Capture the cell that displays the provided text and extract its (X, Y) central coordinate. 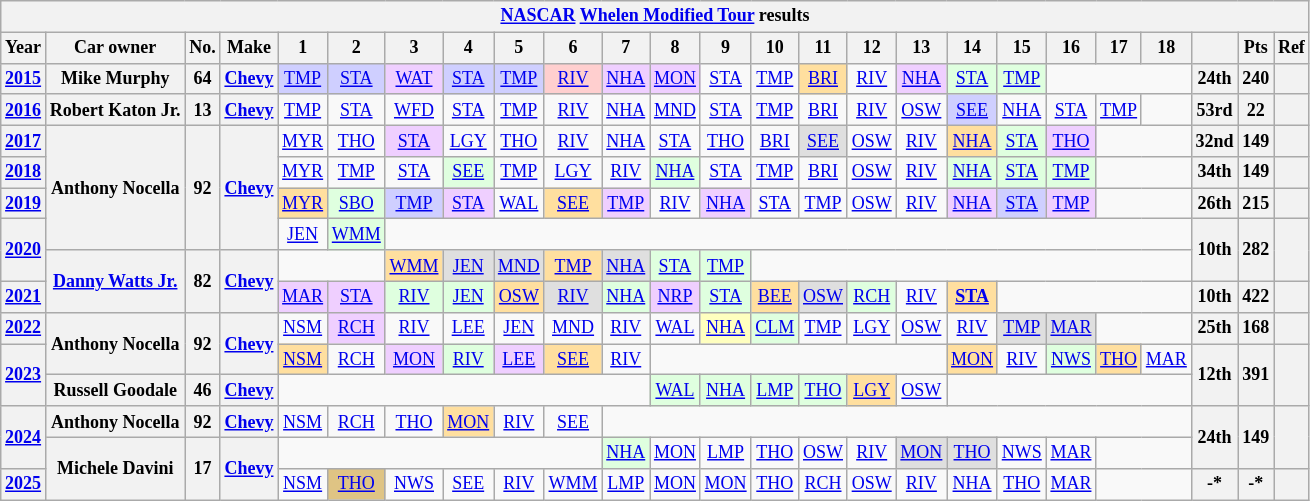
18 (1166, 48)
15 (1022, 48)
8 (676, 48)
282 (1256, 250)
Car owner (115, 48)
12 (872, 48)
2023 (24, 375)
4 (468, 48)
Ref (1292, 48)
215 (1256, 204)
6 (573, 48)
391 (1256, 375)
422 (1256, 296)
NRP (676, 296)
1 (303, 48)
7 (626, 48)
BEE (775, 296)
2 (356, 48)
82 (202, 281)
11 (824, 48)
No. (202, 48)
CLM (775, 328)
22 (1256, 110)
Russell Goodale (115, 390)
34th (1214, 172)
53rd (1214, 110)
2022 (24, 328)
SBO (356, 204)
Pts (1256, 48)
2019 (24, 204)
WFD (414, 110)
46 (202, 390)
NASCAR Whelen Modified Tour results (655, 16)
2025 (24, 484)
2020 (24, 250)
64 (202, 78)
12th (1214, 375)
168 (1256, 328)
2021 (24, 296)
3 (414, 48)
2018 (24, 172)
32nd (1214, 140)
5 (520, 48)
25th (1214, 328)
9 (726, 48)
2015 (24, 78)
WAT (414, 78)
Make (249, 48)
Robert Katon Jr. (115, 110)
Mike Murphy (115, 78)
Danny Watts Jr. (115, 281)
16 (1071, 48)
Year (24, 48)
10 (775, 48)
26th (1214, 204)
2017 (24, 140)
14 (972, 48)
Michele Davini (115, 468)
2024 (24, 437)
2016 (24, 110)
240 (1256, 78)
